For the text-containing cell, return its midpoint in (x, y) coordinate format. 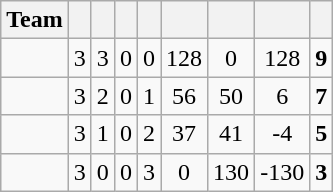
-4 (282, 134)
41 (232, 134)
50 (232, 96)
5 (322, 134)
37 (184, 134)
9 (322, 58)
7 (322, 96)
130 (232, 172)
-130 (282, 172)
6 (282, 96)
Team (35, 20)
56 (184, 96)
